For the text-containing cell, return its midpoint in (x, y) coordinate format. 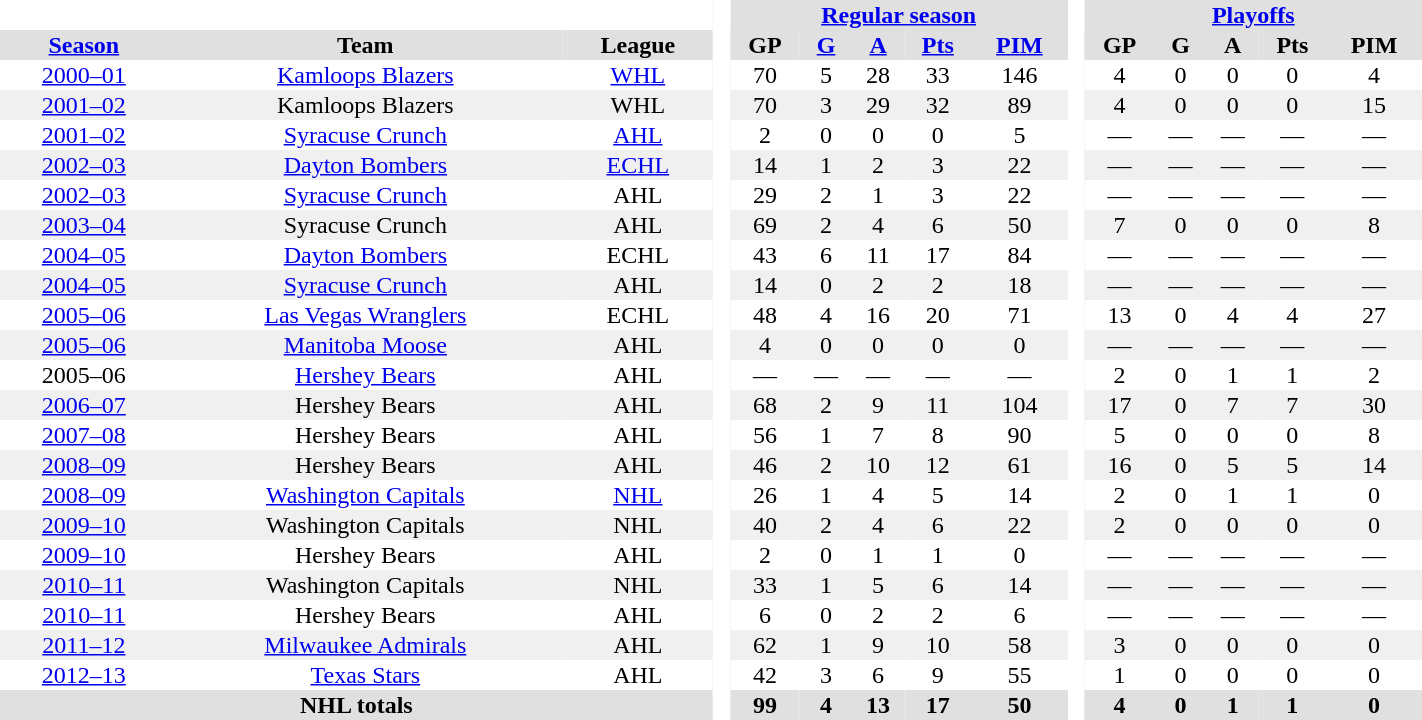
30 (1374, 405)
27 (1374, 315)
55 (1020, 675)
18 (1020, 285)
26 (765, 495)
Las Vegas Wranglers (366, 315)
Manitoba Moose (366, 345)
28 (878, 75)
32 (938, 105)
84 (1020, 255)
89 (1020, 105)
2007–08 (84, 435)
90 (1020, 435)
104 (1020, 405)
58 (1020, 645)
NHL totals (356, 705)
68 (765, 405)
League (638, 45)
20 (938, 315)
56 (765, 435)
2011–12 (84, 645)
Milwaukee Admirals (366, 645)
71 (1020, 315)
2012–13 (84, 675)
Playoffs (1254, 15)
62 (765, 645)
146 (1020, 75)
43 (765, 255)
Team (366, 45)
42 (765, 675)
2003–04 (84, 225)
15 (1374, 105)
Regular season (898, 15)
99 (765, 705)
12 (938, 465)
Texas Stars (366, 675)
46 (765, 465)
40 (765, 525)
61 (1020, 465)
2000–01 (84, 75)
69 (765, 225)
2006–07 (84, 405)
Season (84, 45)
48 (765, 315)
